Find where the given text appears and provide that cell's center as (x, y) coordinate. 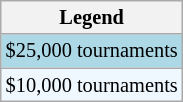
$25,000 tournaments (92, 51)
Legend (92, 17)
$10,000 tournaments (92, 85)
